Identify which cell holds the provided text, then report its (x, y) central coordinate. 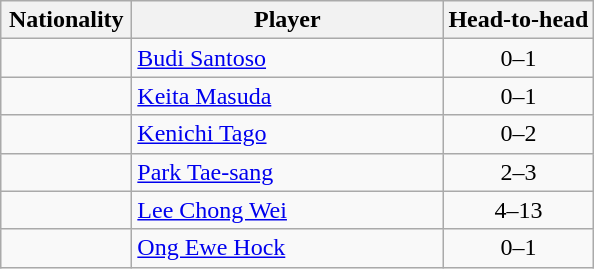
Player (288, 20)
4–13 (518, 210)
Lee Chong Wei (288, 210)
0–2 (518, 134)
Park Tae-sang (288, 172)
Kenichi Tago (288, 134)
Nationality (66, 20)
Ong Ewe Hock (288, 248)
2–3 (518, 172)
Head-to-head (518, 20)
Keita Masuda (288, 96)
Budi Santoso (288, 58)
